Output the (X, Y) coordinate of the center of the cell containing the given text.  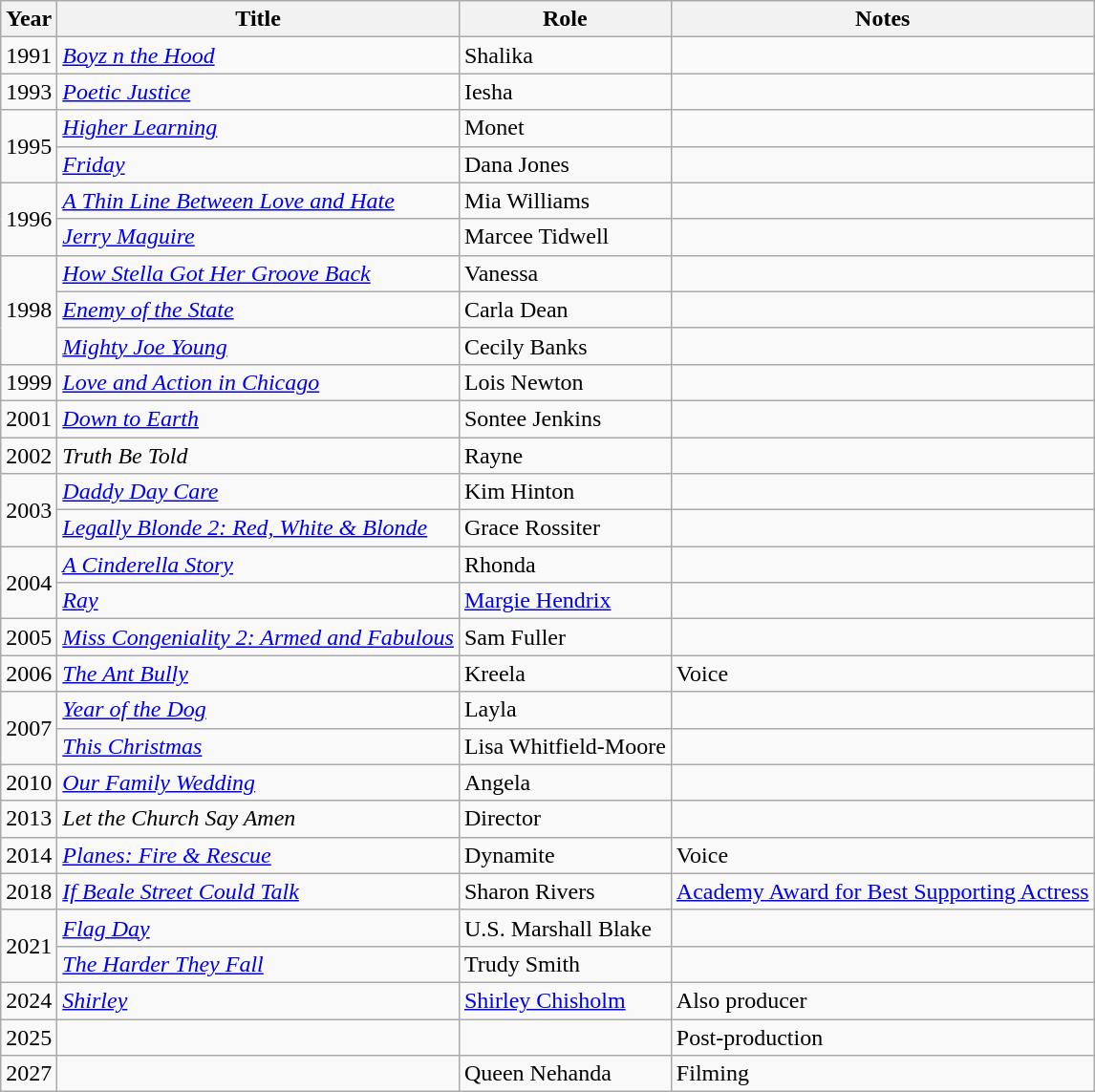
2005 (29, 637)
Down to Earth (258, 418)
Academy Award for Best Supporting Actress (883, 891)
Dynamite (565, 855)
2002 (29, 456)
Cecily Banks (565, 346)
Filming (883, 1074)
Kreela (565, 674)
Title (258, 19)
Carla Dean (565, 310)
2013 (29, 819)
Lois Newton (565, 382)
Layla (565, 710)
A Cinderella Story (258, 565)
2004 (29, 583)
Shirley (258, 1000)
Mighty Joe Young (258, 346)
Trudy Smith (565, 964)
Dana Jones (565, 164)
Legally Blonde 2: Red, White & Blonde (258, 528)
Mia Williams (565, 201)
Lisa Whitfield-Moore (565, 746)
Post-production (883, 1037)
Grace Rossiter (565, 528)
The Harder They Fall (258, 964)
Planes: Fire & Rescue (258, 855)
Queen Nehanda (565, 1074)
2001 (29, 418)
Sharon Rivers (565, 891)
How Stella Got Her Groove Back (258, 273)
Ray (258, 601)
Role (565, 19)
1993 (29, 92)
Truth Be Told (258, 456)
Let the Church Say Amen (258, 819)
2018 (29, 891)
2006 (29, 674)
Rayne (565, 456)
Love and Action in Chicago (258, 382)
Our Family Wedding (258, 782)
Angela (565, 782)
Notes (883, 19)
Vanessa (565, 273)
Year (29, 19)
2010 (29, 782)
2027 (29, 1074)
Enemy of the State (258, 310)
1991 (29, 55)
The Ant Bully (258, 674)
Daddy Day Care (258, 492)
U.S. Marshall Blake (565, 928)
This Christmas (258, 746)
1995 (29, 146)
2025 (29, 1037)
Marcee Tidwell (565, 237)
Rhonda (565, 565)
Miss Congeniality 2: Armed and Fabulous (258, 637)
2021 (29, 946)
Jerry Maguire (258, 237)
Also producer (883, 1000)
Flag Day (258, 928)
Shalika (565, 55)
Director (565, 819)
1996 (29, 219)
Monet (565, 128)
Poetic Justice (258, 92)
2014 (29, 855)
Year of the Dog (258, 710)
2024 (29, 1000)
2007 (29, 728)
A Thin Line Between Love and Hate (258, 201)
Higher Learning (258, 128)
Margie Hendrix (565, 601)
1998 (29, 310)
Boyz n the Hood (258, 55)
Iesha (565, 92)
Kim Hinton (565, 492)
Sam Fuller (565, 637)
1999 (29, 382)
Friday (258, 164)
Sontee Jenkins (565, 418)
2003 (29, 510)
Shirley Chisholm (565, 1000)
If Beale Street Could Talk (258, 891)
